Return the [x, y] coordinate for the center point of the cell that contains the specified text.  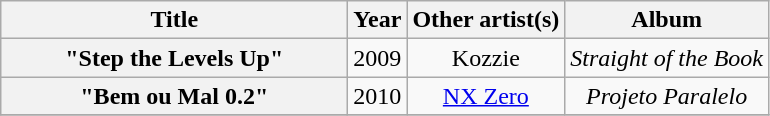
Straight of the Book [667, 58]
"Step the Levels Up" [174, 58]
2009 [378, 58]
2010 [378, 96]
"Bem ou Mal 0.2" [174, 96]
Album [667, 20]
Kozzie [486, 58]
Other artist(s) [486, 20]
NX Zero [486, 96]
Title [174, 20]
Year [378, 20]
Projeto Paralelo [667, 96]
